For the text-containing cell, return its midpoint in [X, Y] coordinate format. 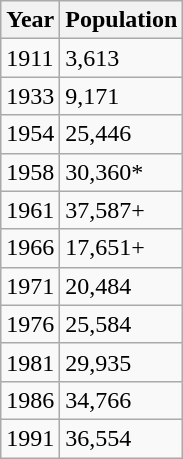
Year [30, 20]
Population [122, 20]
37,587+ [122, 210]
1911 [30, 58]
1961 [30, 210]
1933 [30, 96]
1976 [30, 324]
1966 [30, 248]
1981 [30, 362]
1986 [30, 400]
1954 [30, 134]
25,584 [122, 324]
9,171 [122, 96]
25,446 [122, 134]
1991 [30, 438]
34,766 [122, 400]
17,651+ [122, 248]
20,484 [122, 286]
36,554 [122, 438]
1958 [30, 172]
29,935 [122, 362]
1971 [30, 286]
3,613 [122, 58]
30,360* [122, 172]
